Pinpoint the cell where the given text exists, returning its (x, y) midpoint coordinate. 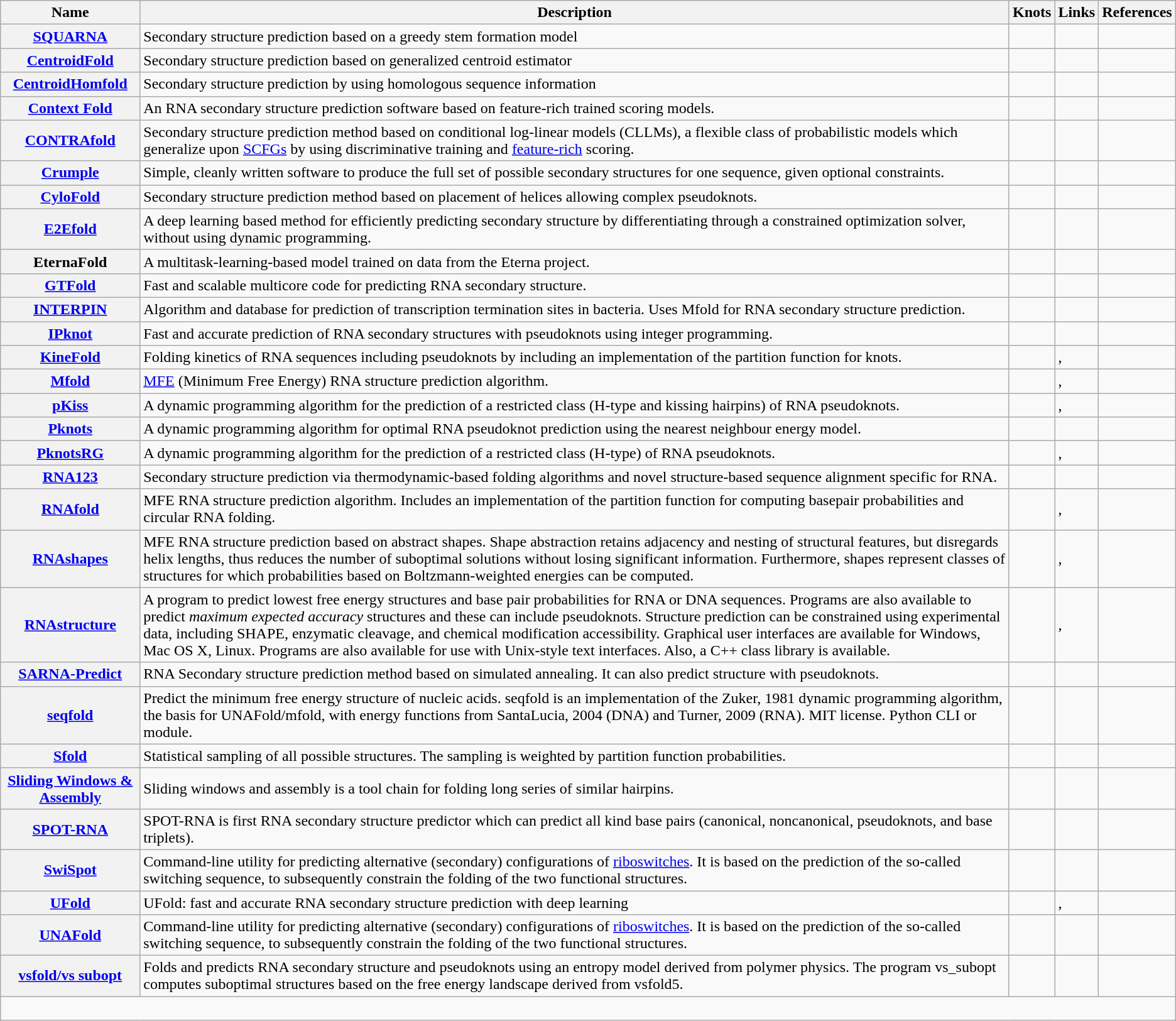
Secondary structure prediction based on generalized centroid estimator (575, 60)
Folding kinetics of RNA sequences including pseudoknots by including an implementation of the partition function for knots. (575, 358)
E2Efold (70, 229)
CentroidFold (70, 60)
Mfold (70, 381)
SPOT-RNA (70, 829)
An RNA secondary structure prediction software based on feature-rich trained scoring models. (575, 108)
SwiSpot (70, 870)
MFE (Minimum Free Energy) RNA structure prediction algorithm. (575, 381)
CentroidHomfold (70, 84)
EternaFold (70, 261)
A multitask-learning-based model trained on data from the Eterna project. (575, 261)
Algorithm and database for prediction of transcription termination sites in bacteria. Uses Mfold for RNA secondary structure prediction. (575, 309)
RNAstructure (70, 625)
RNAfold (70, 509)
PknotsRG (70, 453)
RNA Secondary structure prediction method based on simulated annealing. It can also predict structure with pseudoknots. (575, 674)
Links (1077, 13)
Context Fold (70, 108)
A dynamic programming algorithm for the prediction of a restricted class (H-type) of RNA pseudoknots. (575, 453)
Name (70, 13)
INTERPIN (70, 309)
IPknot (70, 334)
Secondary structure prediction method based on placement of helices allowing complex pseudoknots. (575, 197)
A dynamic programming algorithm for optimal RNA pseudoknot prediction using the nearest neighbour energy model. (575, 429)
CONTRAfold (70, 141)
RNA123 (70, 477)
SPOT-RNA is first RNA secondary structure predictor which can predict all kind base pairs (canonical, noncanonical, pseudoknots, and base triplets). (575, 829)
Pknots (70, 429)
A dynamic programming algorithm for the prediction of a restricted class (H-type and kissing hairpins) of RNA pseudoknots. (575, 405)
RNAshapes (70, 559)
seqfold (70, 715)
UFold: fast and accurate RNA secondary structure prediction with deep learning (575, 903)
vsfold/vs subopt (70, 976)
UFold (70, 903)
CyloFold (70, 197)
Knots (1032, 13)
Crumple (70, 173)
UNAFold (70, 935)
SARNA-Predict (70, 674)
Sliding windows and assembly is a tool chain for folding long series of similar hairpins. (575, 788)
Description (575, 13)
pKiss (70, 405)
Secondary structure prediction based on a greedy stem formation model (575, 36)
Secondary structure prediction via thermodynamic-based folding algorithms and novel structure-based sequence alignment specific for RNA. (575, 477)
Statistical sampling of all possible structures. The sampling is weighted by partition function probabilities. (575, 756)
GTFold (70, 285)
Fast and accurate prediction of RNA secondary structures with pseudoknots using integer programming. (575, 334)
Simple, cleanly written software to produce the full set of possible secondary structures for one sequence, given optional constraints. (575, 173)
Fast and scalable multicore code for predicting RNA secondary structure. (575, 285)
Sliding Windows & Assembly (70, 788)
KineFold (70, 358)
References (1137, 13)
SQUARNA (70, 36)
Sfold (70, 756)
Secondary structure prediction by using homologous sequence information (575, 84)
